Scan for the cell matching the given text and deliver its [X, Y] coordinate at center. 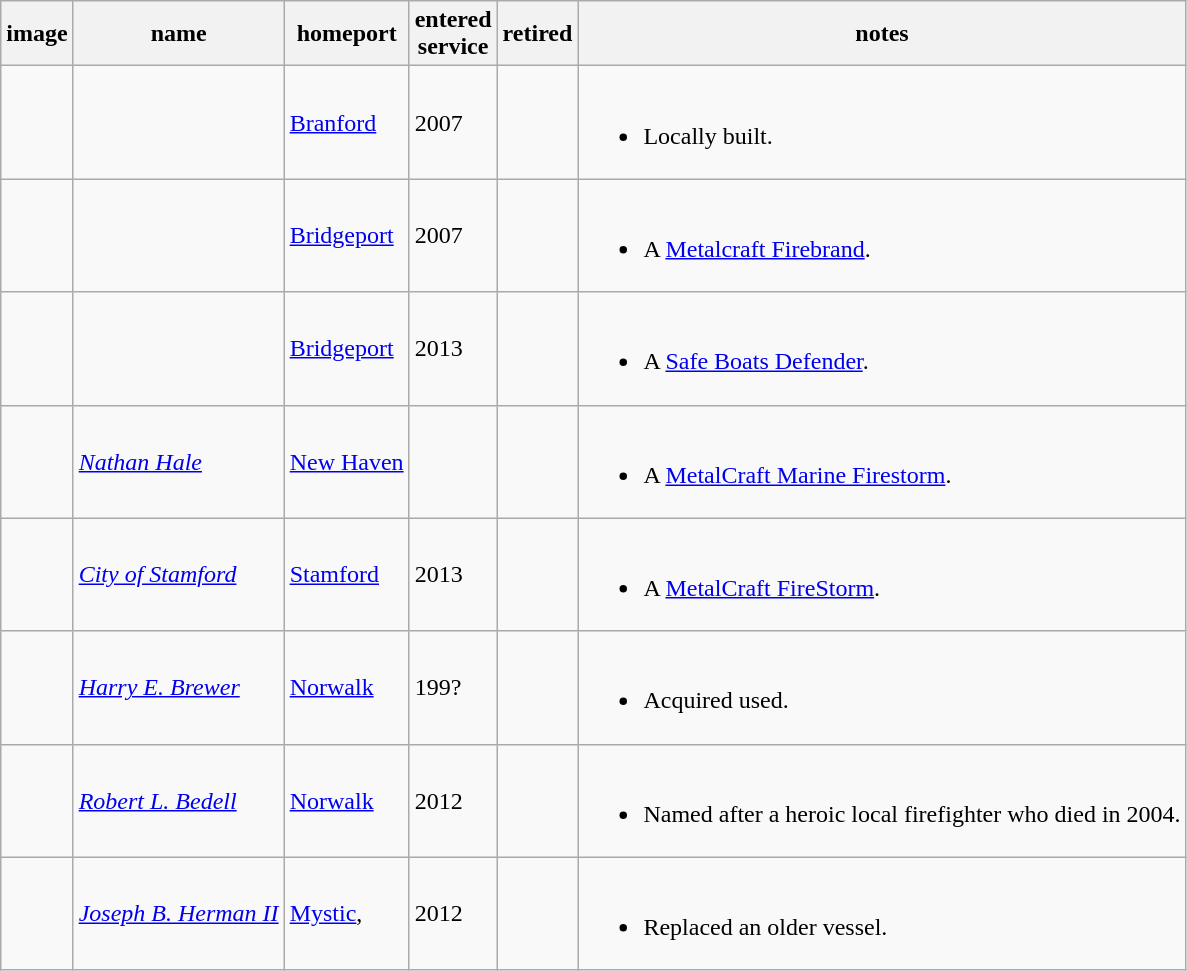
Joseph B. Herman II [178, 914]
image [37, 34]
Mystic, [346, 914]
Replaced an older vessel. [882, 914]
Locally built. [882, 122]
notes [882, 34]
homeport [346, 34]
New Haven [346, 462]
Robert L. Bedell [178, 800]
Nathan Hale [178, 462]
A Metalcraft Firebrand. [882, 236]
Stamford [346, 574]
A MetalCraft Marine Firestorm. [882, 462]
Named after a heroic local firefighter who died in 2004. [882, 800]
Branford [346, 122]
retired [538, 34]
A MetalCraft FireStorm. [882, 574]
199? [453, 688]
A Safe Boats Defender. [882, 348]
Acquired used. [882, 688]
name [178, 34]
City of Stamford [178, 574]
enteredservice [453, 34]
Harry E. Brewer [178, 688]
